Capture the cell that displays the provided text and extract its [X, Y] central coordinate. 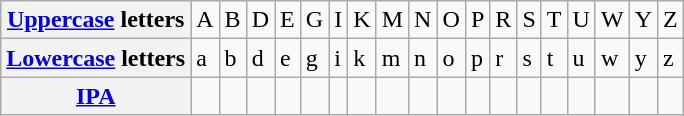
k [362, 58]
D [260, 20]
i [338, 58]
Lowercase letters [96, 58]
A [205, 20]
u [581, 58]
p [477, 58]
b [232, 58]
w [612, 58]
B [232, 20]
P [477, 20]
S [529, 20]
E [288, 20]
O [451, 20]
t [554, 58]
a [205, 58]
U [581, 20]
Z [671, 20]
o [451, 58]
d [260, 58]
W [612, 20]
T [554, 20]
N [423, 20]
e [288, 58]
r [504, 58]
R [504, 20]
M [392, 20]
y [643, 58]
Y [643, 20]
I [338, 20]
m [392, 58]
n [423, 58]
g [314, 58]
z [671, 58]
K [362, 20]
G [314, 20]
IPA [96, 96]
Uppercase letters [96, 20]
s [529, 58]
